Capture the cell that displays the provided text and extract its [x, y] central coordinate. 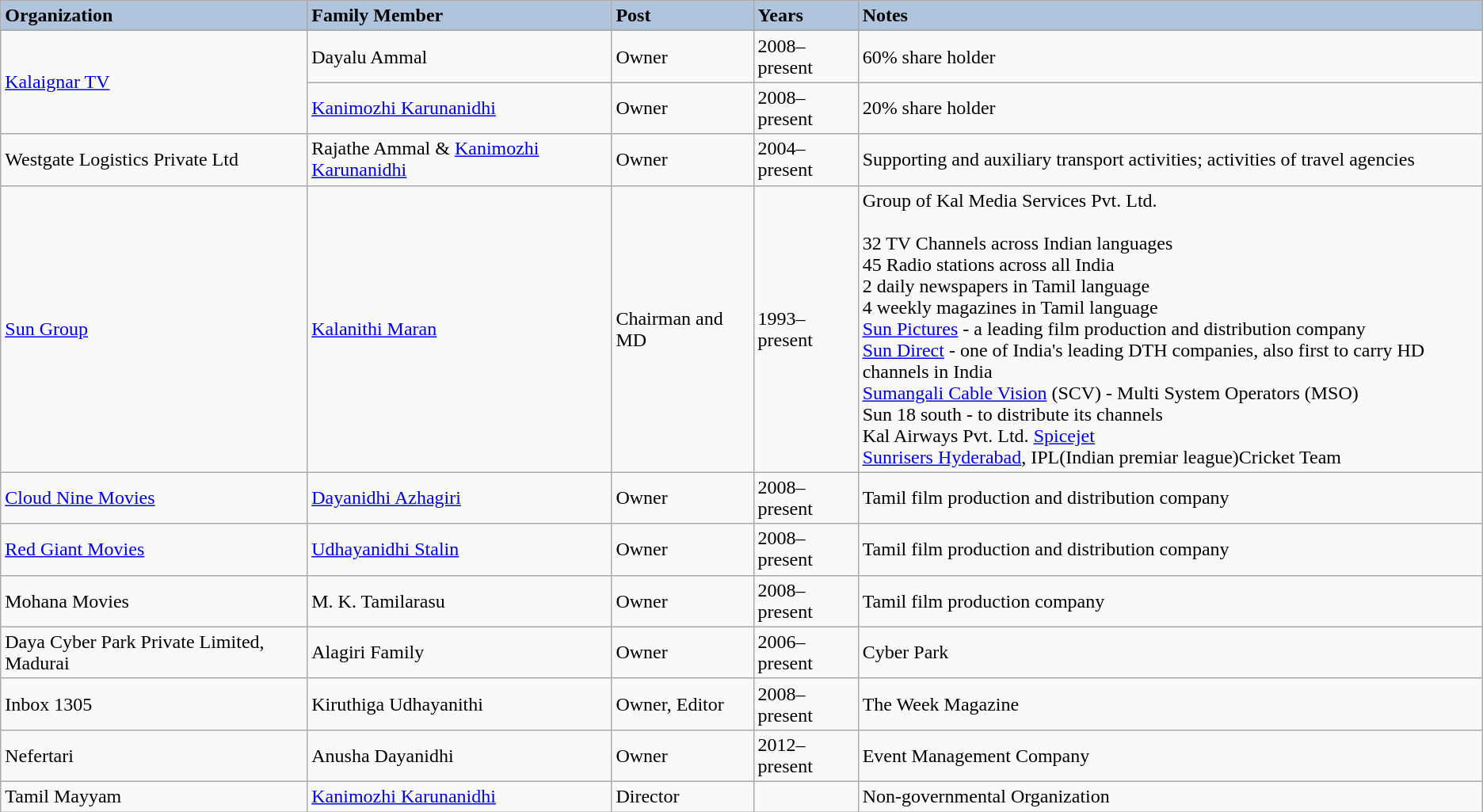
Mohana Movies [154, 600]
20% share holder [1170, 108]
Post [683, 16]
Sun Group [154, 329]
Westgate Logistics Private Ltd [154, 160]
Years [806, 16]
Red Giant Movies [154, 550]
Nefertari [154, 756]
Cyber Park [1170, 653]
Daya Cyber Park Private Limited, Madurai [154, 653]
Rajathe Ammal & Kanimozhi Karunanidhi [459, 160]
Supporting and auxiliary transport activities; activities of travel agencies [1170, 160]
Director [683, 796]
Organization [154, 16]
Kalaignar TV [154, 82]
Notes [1170, 16]
Dayanidhi Azhagiri [459, 497]
Tamil Mayyam [154, 796]
Inbox 1305 [154, 703]
2012–present [806, 756]
Kiruthiga Udhayanithi [459, 703]
Family Member [459, 16]
2006–present [806, 653]
2004–present [806, 160]
M. K. Tamilarasu [459, 600]
Non-governmental Organization [1170, 796]
Owner, Editor [683, 703]
Tamil film production company [1170, 600]
Cloud Nine Movies [154, 497]
1993–present [806, 329]
Dayalu Ammal [459, 57]
60% share holder [1170, 57]
The Week Magazine [1170, 703]
Udhayanidhi Stalin [459, 550]
Event Management Company [1170, 756]
Chairman and MD [683, 329]
Anusha Dayanidhi [459, 756]
Alagiri Family [459, 653]
Kalanithi Maran [459, 329]
